Scan for the cell matching the given text and deliver its [x, y] coordinate at center. 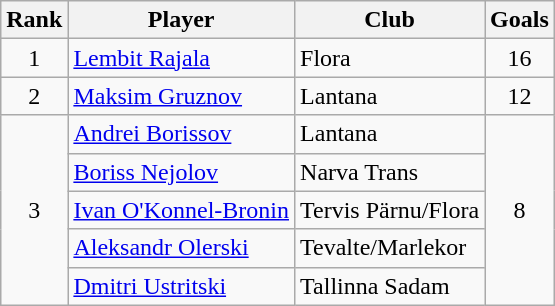
Ivan O'Konnel-Bronin [182, 210]
2 [34, 96]
Club [390, 20]
Rank [34, 20]
Tervis Pärnu/Flora [390, 210]
Tevalte/Marlekor [390, 248]
Aleksandr Olerski [182, 248]
Goals [520, 20]
Dmitri Ustritski [182, 286]
Tallinna Sadam [390, 286]
Flora [390, 58]
Boriss Nejolov [182, 172]
Narva Trans [390, 172]
Player [182, 20]
1 [34, 58]
Lembit Rajala [182, 58]
8 [520, 210]
Maksim Gruznov [182, 96]
12 [520, 96]
3 [34, 210]
Andrei Borissov [182, 134]
16 [520, 58]
